Identify which cell holds the provided text, then report its [X, Y] central coordinate. 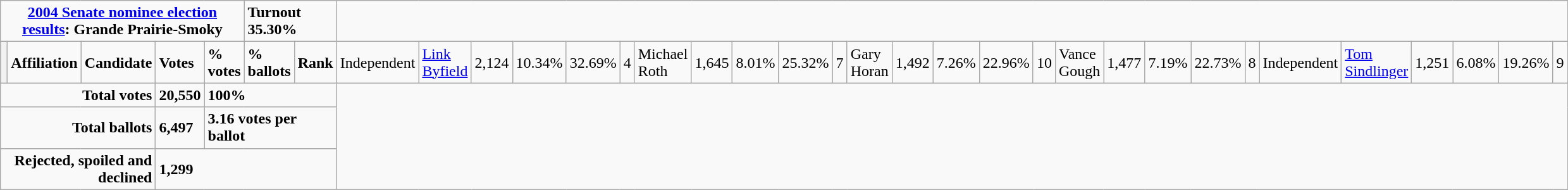
10.34% [539, 62]
10 [1044, 62]
Rank [315, 62]
Link Byfield [445, 62]
1,492 [912, 62]
Gary Horan [869, 62]
9 [1560, 62]
7.26% [956, 62]
1,299 [246, 168]
Tom Sindlinger [1376, 62]
3.16 votes per ballot [271, 128]
Vance Gough [1079, 62]
Total votes [78, 95]
1,477 [1125, 62]
2,124 [492, 62]
% ballots [269, 62]
20,550 [180, 95]
Votes [180, 62]
8 [1252, 62]
Turnout 35.30% [290, 22]
25.32% [806, 62]
Rejected, spoiled and declined [78, 168]
% votes [224, 62]
1,251 [1432, 62]
22.73% [1218, 62]
6,497 [180, 128]
Candidate [118, 62]
7.19% [1168, 62]
2004 Senate nominee election results: Grande Prairie-Smoky [123, 22]
Affiliation [44, 62]
100% [271, 95]
22.96% [1006, 62]
8.01% [755, 62]
Michael Roth [663, 62]
Total ballots [78, 128]
6.08% [1476, 62]
32.69% [593, 62]
4 [627, 62]
19.26% [1526, 62]
1,645 [712, 62]
7 [840, 62]
